For the text-containing cell, return its midpoint in (X, Y) coordinate format. 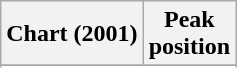
Peakposition (189, 34)
Chart (2001) (72, 34)
